Locate the cell with the specified text and output its [X, Y] center coordinate. 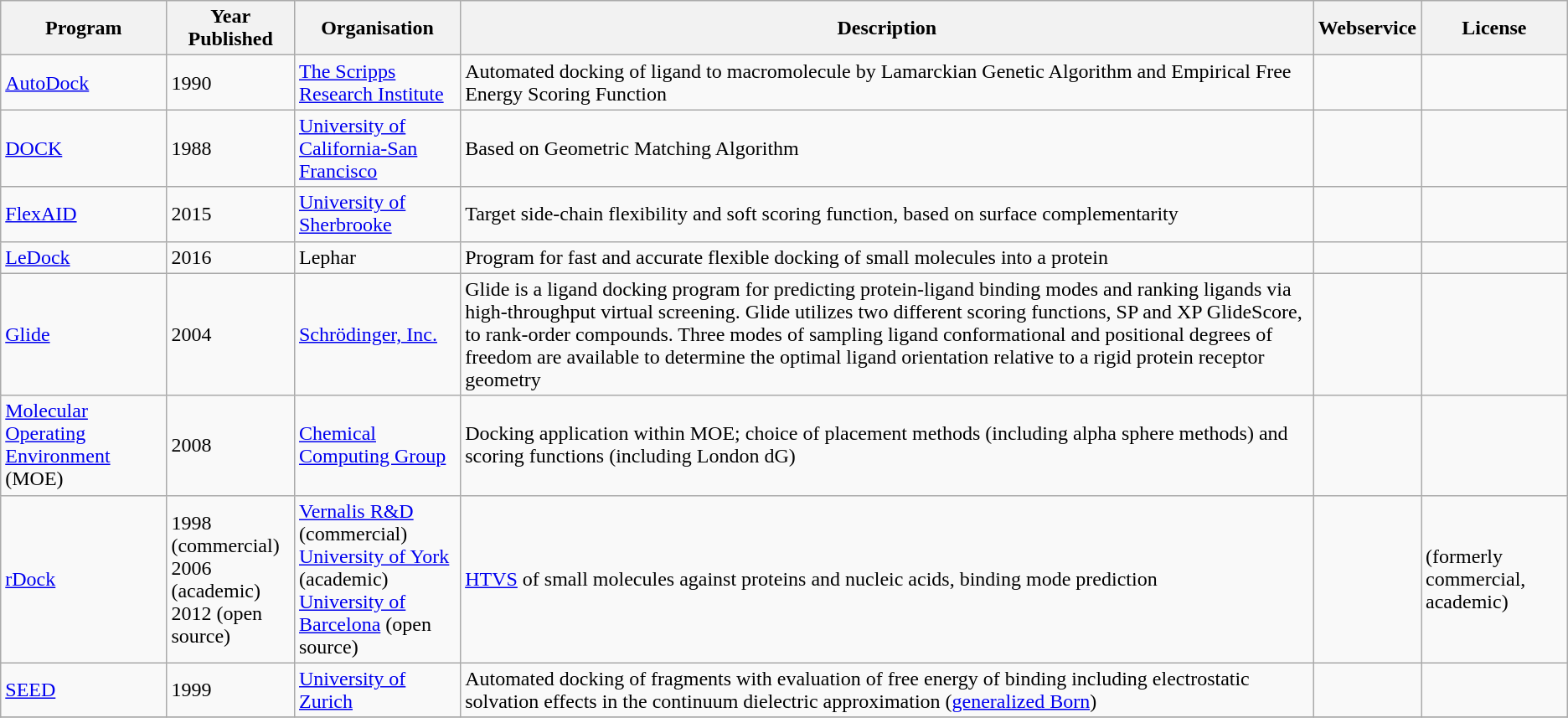
Chemical Computing Group [377, 446]
Glide [84, 334]
1998 (commercial)2006 (academic)2012 (open source) [231, 579]
Vernalis R&D (commercial)University of York (academic)University of Barcelona (open source) [377, 579]
Automated docking of ligand to macromolecule by Lamarckian Genetic Algorithm and Empirical Free Energy Scoring Function [887, 82]
Program [84, 28]
1990 [231, 82]
Schrödinger, Inc. [377, 334]
Webservice [1367, 28]
LeDock [84, 257]
1988 [231, 148]
The Scripps Research Institute [377, 82]
Program for fast and accurate flexible docking of small molecules into a protein [887, 257]
DOCK [84, 148]
SEED [84, 690]
License [1494, 28]
Organisation [377, 28]
Molecular Operating Environment (MOE) [84, 446]
University of Sherbrooke [377, 214]
AutoDock [84, 82]
Docking application within MOE; choice of placement methods (including alpha sphere methods) and scoring functions (including London dG) [887, 446]
2016 [231, 257]
(formerly commercial, academic) [1494, 579]
2015 [231, 214]
Based on Geometric Matching Algorithm [887, 148]
University of Zurich [377, 690]
Year Published [231, 28]
2004 [231, 334]
Description [887, 28]
Lephar [377, 257]
Target side-chain flexibility and soft scoring function, based on surface complementarity [887, 214]
rDock [84, 579]
FlexAID [84, 214]
1999 [231, 690]
HTVS of small molecules against proteins and nucleic acids, binding mode prediction [887, 579]
2008 [231, 446]
University of California-San Francisco [377, 148]
